Provide the (x, y) coordinate of the cell's center where the given text is located.  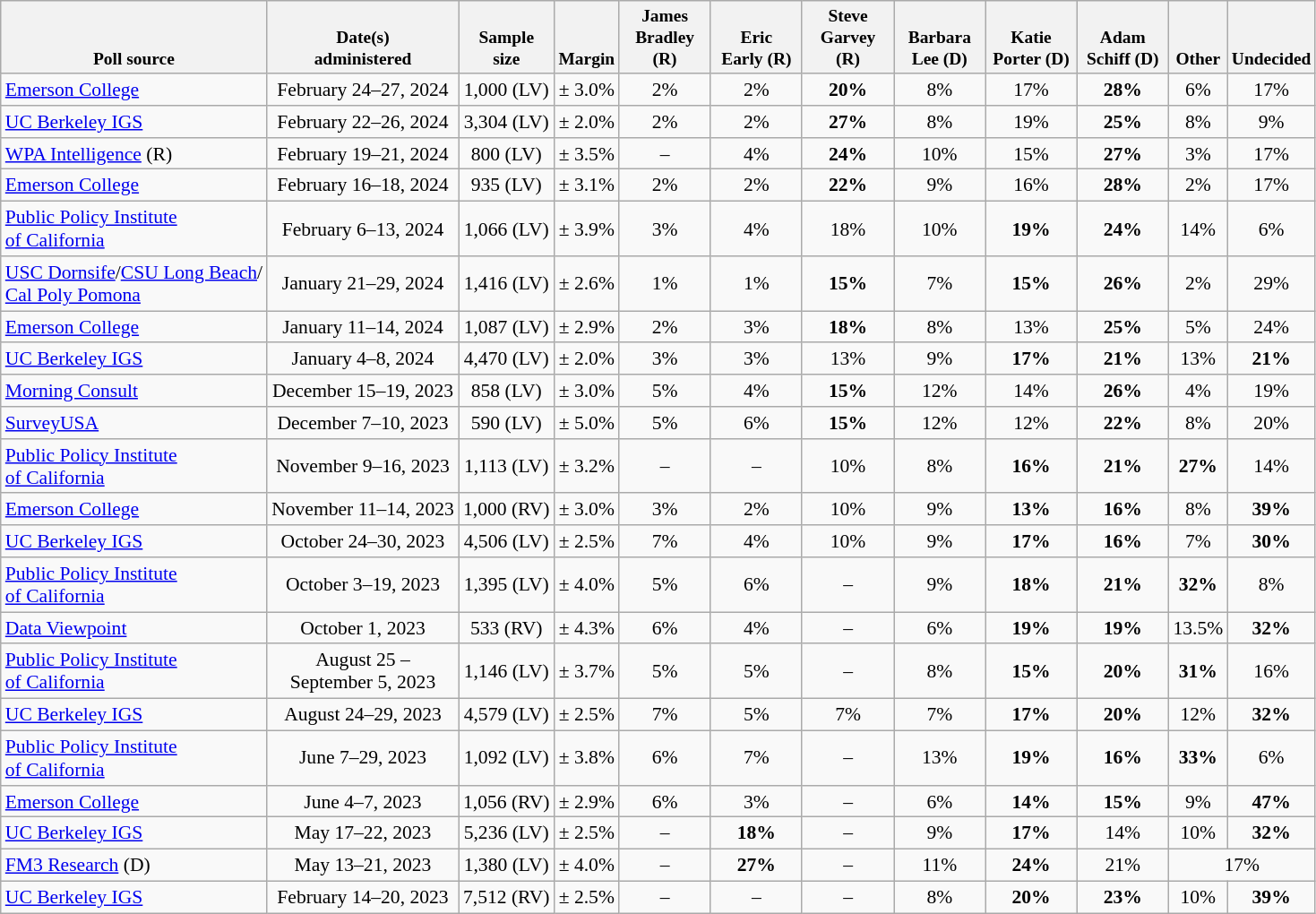
October 3–19, 2023 (363, 584)
1,066 (LV) (507, 229)
800 (LV) (507, 154)
December 15–19, 2023 (363, 391)
June 7–29, 2023 (363, 758)
± 2.6% (587, 283)
Poll source (134, 38)
7,512 (RV) (507, 898)
October 1, 2023 (363, 628)
1,380 (LV) (507, 866)
± 3.1% (587, 185)
13.5% (1198, 628)
± 3.9% (587, 229)
Data Viewpoint (134, 628)
1,000 (LV) (507, 90)
December 7–10, 2023 (363, 423)
1,146 (LV) (507, 672)
23% (1122, 898)
1,056 (RV) (507, 802)
USC Dornsife/CSU Long Beach/Cal Poly Pomona (134, 283)
FM3 Research (D) (134, 866)
Morning Consult (134, 391)
30% (1271, 541)
4,579 (LV) (507, 715)
33% (1198, 758)
SurveyUSA (134, 423)
February 14–20, 2023 (363, 898)
May 17–22, 2023 (363, 833)
4,506 (LV) (507, 541)
1,395 (LV) (507, 584)
± 3.7% (587, 672)
January 4–8, 2024 (363, 359)
590 (LV) (507, 423)
JamesBradley (R) (665, 38)
AdamSchiff (D) (1122, 38)
Undecided (1271, 38)
935 (LV) (507, 185)
858 (LV) (507, 391)
February 19–21, 2024 (363, 154)
February 24–27, 2024 (363, 90)
June 4–7, 2023 (363, 802)
Margin (587, 38)
KatiePorter (D) (1031, 38)
January 11–14, 2024 (363, 327)
1,000 (RV) (507, 510)
February 16–18, 2024 (363, 185)
January 21–29, 2024 (363, 283)
533 (RV) (507, 628)
May 13–21, 2023 (363, 866)
February 22–26, 2024 (363, 122)
3,304 (LV) (507, 122)
November 11–14, 2023 (363, 510)
± 3.5% (587, 154)
29% (1271, 283)
October 24–30, 2023 (363, 541)
November 9–16, 2023 (363, 466)
Other (1198, 38)
± 4.3% (587, 628)
1,092 (LV) (507, 758)
1,113 (LV) (507, 466)
Date(s)administered (363, 38)
February 6–13, 2024 (363, 229)
SteveGarvey (R) (847, 38)
August 24–29, 2023 (363, 715)
1,416 (LV) (507, 283)
47% (1271, 802)
4,470 (LV) (507, 359)
± 5.0% (587, 423)
EricEarly (R) (756, 38)
BarbaraLee (D) (940, 38)
Samplesize (507, 38)
± 3.2% (587, 466)
1,087 (LV) (507, 327)
± 3.8% (587, 758)
31% (1198, 672)
WPA Intelligence (R) (134, 154)
5,236 (LV) (507, 833)
August 25 –September 5, 2023 (363, 672)
11% (940, 866)
